Search for the cell housing the specified text and yield its (X, Y) center coordinate. 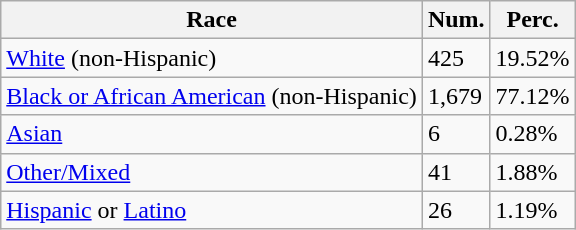
White (non-Hispanic) (212, 58)
Other/Mixed (212, 172)
425 (456, 58)
Asian (212, 134)
Num. (456, 20)
19.52% (532, 58)
77.12% (532, 96)
41 (456, 172)
Hispanic or Latino (212, 210)
Black or African American (non-Hispanic) (212, 96)
26 (456, 210)
1.19% (532, 210)
Race (212, 20)
6 (456, 134)
1.88% (532, 172)
0.28% (532, 134)
1,679 (456, 96)
Perc. (532, 20)
